Find where the given text appears and provide that cell's center as (x, y) coordinate. 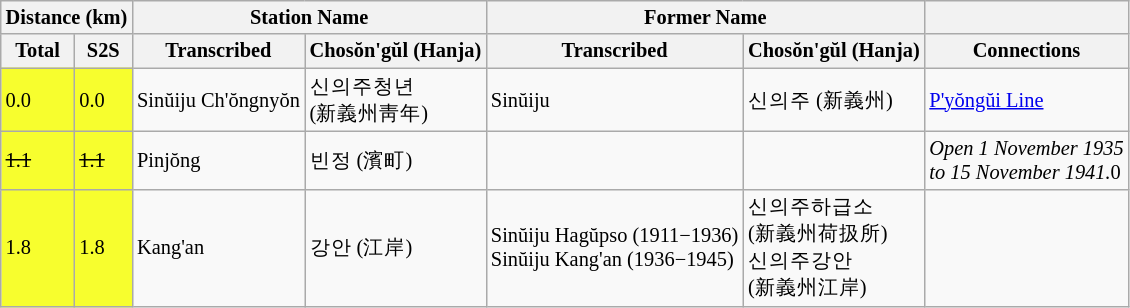
빈정 (濱町) (396, 160)
신의주 (新義州) (834, 100)
Station Name (309, 17)
Sinŭiju Hagŭpso (1911−1936)Sinŭiju Kang'an (1936−1945) (614, 248)
P'yŏngŭi Line (1027, 100)
Sinŭiju Ch'ŏngnyŏn (218, 100)
Sinŭiju (614, 100)
Distance (km) (66, 17)
Total (38, 51)
Former Name (705, 17)
Kang'an (218, 248)
신의주청년(新義州靑年) (396, 100)
Pinjŏng (218, 160)
S2S (103, 51)
Connections (1027, 51)
신의주하급소(新義州荷扱所)신의주강안(新義州江岸) (834, 248)
Open 1 November 1935to 15 November 1941.0 (1027, 160)
강안 (江岸) (396, 248)
